Output the (x, y) coordinate of the center of the cell containing the given text.  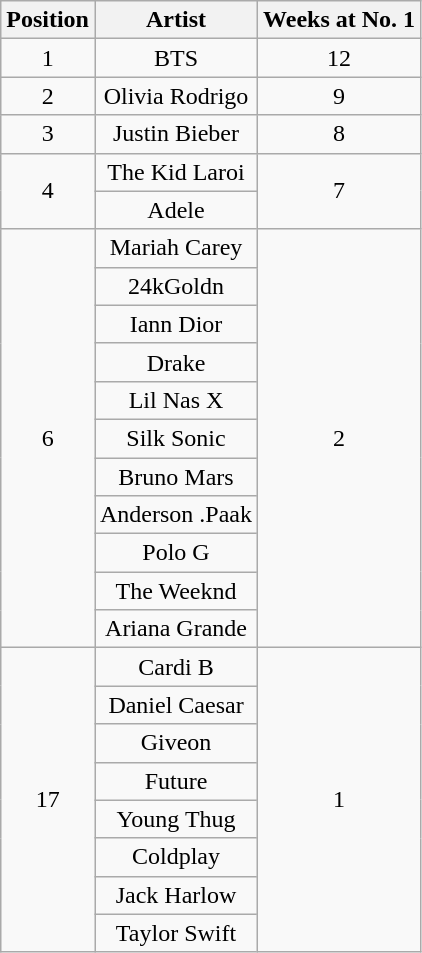
9 (340, 96)
Cardi B (176, 667)
Mariah Carey (176, 248)
Iann Dior (176, 324)
Olivia Rodrigo (176, 96)
Ariana Grande (176, 629)
Jack Harlow (176, 895)
Lil Nas X (176, 400)
The Weeknd (176, 591)
Weeks at No. 1 (340, 20)
3 (48, 134)
Artist (176, 20)
Polo G (176, 553)
4 (48, 191)
Position (48, 20)
8 (340, 134)
12 (340, 58)
Anderson .Paak (176, 515)
6 (48, 438)
Drake (176, 362)
17 (48, 800)
BTS (176, 58)
Adele (176, 210)
Justin Bieber (176, 134)
Coldplay (176, 857)
24kGoldn (176, 286)
Taylor Swift (176, 933)
Giveon (176, 743)
Bruno Mars (176, 477)
Silk Sonic (176, 438)
The Kid Laroi (176, 172)
7 (340, 191)
Daniel Caesar (176, 705)
Young Thug (176, 819)
Future (176, 781)
